Return the (x, y) coordinate for the center point of the cell that contains the specified text.  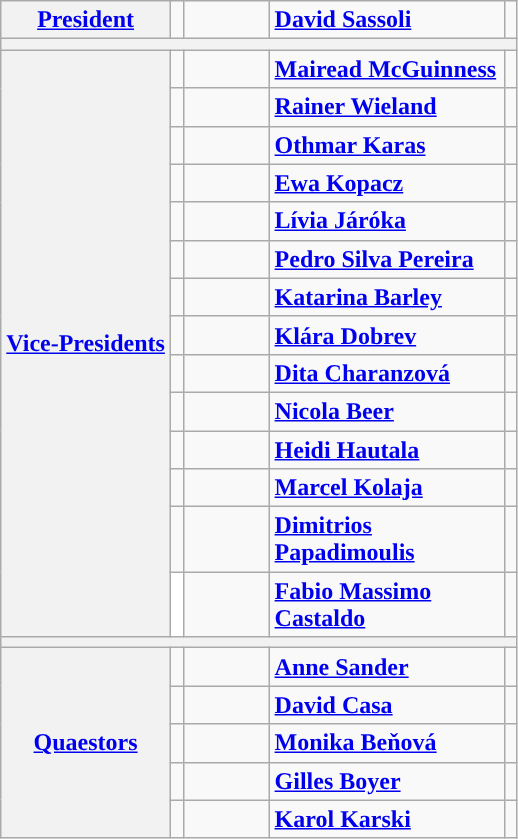
Klára Dobrev (387, 335)
Anne Sander (387, 667)
President (86, 20)
Nicola Beer (387, 411)
Monika Beňová (387, 743)
Pedro Silva Pereira (387, 259)
Othmar Karas (387, 145)
Dita Charanzová (387, 373)
Quaestors (86, 743)
Gilles Boyer (387, 781)
Vice-Presidents (86, 344)
Lívia Járóka (387, 221)
Heidi Hautala (387, 449)
Katarina Barley (387, 297)
Dimitrios Papadimoulis (387, 540)
Fabio Massimo Castaldo (387, 604)
Mairead McGuinness (387, 69)
Ewa Kopacz (387, 183)
David Sassoli (387, 20)
Marcel Kolaja (387, 488)
David Casa (387, 705)
Rainer Wieland (387, 107)
Karol Karski (387, 819)
